Locate the cell with the specified text and output its (x, y) center coordinate. 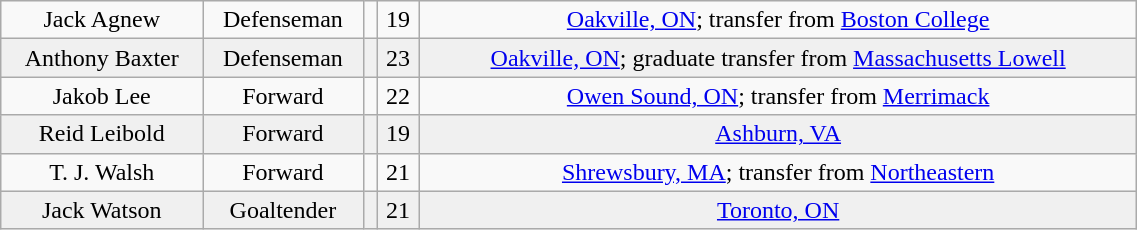
Jakob Lee (102, 96)
T. J. Walsh (102, 172)
Reid Leibold (102, 134)
Toronto, ON (778, 210)
22 (398, 96)
Shrewsbury, MA; transfer from Northeastern (778, 172)
Oakville, ON; graduate transfer from Massachusetts Lowell (778, 58)
23 (398, 58)
Oakville, ON; transfer from Boston College (778, 20)
Jack Agnew (102, 20)
Jack Watson (102, 210)
Ashburn, VA (778, 134)
Goaltender (283, 210)
Anthony Baxter (102, 58)
Owen Sound, ON; transfer from Merrimack (778, 96)
